Provide the (x, y) coordinate of the cell's center where the given text is located.  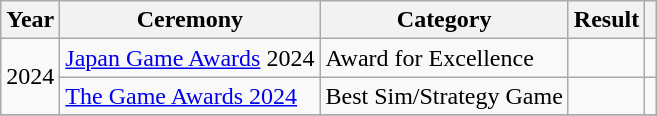
Best Sim/Strategy Game (444, 96)
Year (30, 20)
The Game Awards 2024 (190, 96)
Category (444, 20)
2024 (30, 77)
Result (606, 20)
Japan Game Awards 2024 (190, 58)
Ceremony (190, 20)
Award for Excellence (444, 58)
